Detect which cell encompasses the target text, then output its (X, Y) center coordinate. 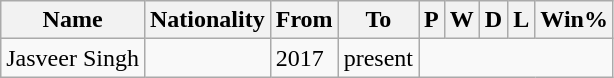
D (493, 20)
From (304, 20)
W (462, 20)
To (378, 20)
present (378, 58)
Win% (574, 20)
Jasveer Singh (73, 58)
Nationality (207, 20)
Name (73, 20)
P (432, 20)
L (522, 20)
2017 (304, 58)
